Find where the given text appears and provide that cell's center as (x, y) coordinate. 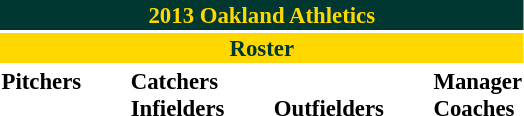
Roster (262, 48)
2013 Oakland Athletics (262, 15)
